Extract the (X, Y) coordinate from the center of the cell holding the provided text.  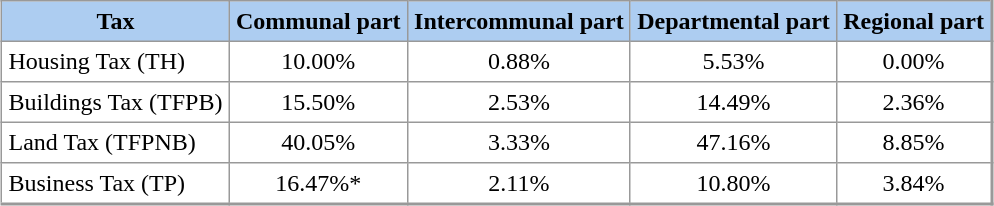
14.49% (733, 102)
Housing Tax (TH) (116, 61)
40.05% (318, 142)
Communal part (318, 21)
5.53% (733, 61)
3.33% (518, 142)
10.80% (733, 184)
Regional part (914, 21)
47.16% (733, 142)
Land Tax (TFPNB) (116, 142)
8.85% (914, 142)
16.47%* (318, 184)
2.11% (518, 184)
10.00% (318, 61)
Buildings Tax (TFPB) (116, 102)
0.00% (914, 61)
2.36% (914, 102)
15.50% (318, 102)
2.53% (518, 102)
Departmental part (733, 21)
0.88% (518, 61)
Intercommunal part (518, 21)
Business Tax (TP) (116, 184)
Tax (116, 21)
3.84% (914, 184)
